Provide the (X, Y) coordinate of the cell's center where the given text is located.  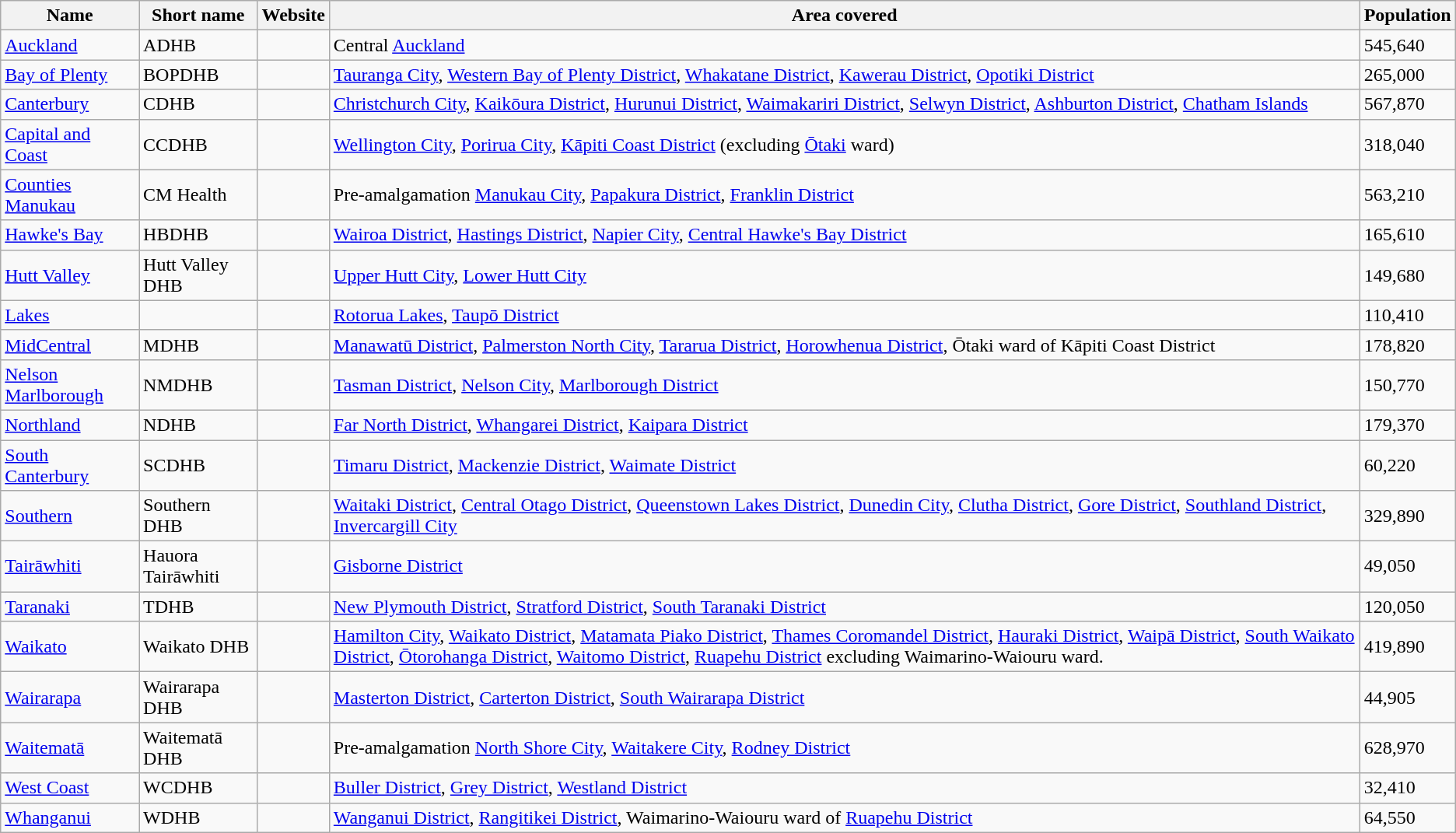
545,640 (1408, 45)
Website (293, 16)
60,220 (1408, 465)
64,550 (1408, 817)
44,905 (1408, 697)
Taranaki (70, 607)
149,680 (1408, 275)
Christchurch City, Kaikōura District, Hurunui District, Waimakariri District, Selwyn District, Ashburton District, Chatham Islands (845, 104)
Upper Hutt City, Lower Hutt City (845, 275)
32,410 (1408, 788)
Counties Manukau (70, 194)
WCDHB (198, 788)
Wellington City, Porirua City, Kāpiti Coast District (excluding Ōtaki ward) (845, 145)
MDHB (198, 345)
Tasman District, Nelson City, Marlborough District (845, 384)
Area covered (845, 16)
Central Auckland (845, 45)
Timaru District, Mackenzie District, Waimate District (845, 465)
150,770 (1408, 384)
Tairāwhiti (70, 566)
NMDHB (198, 384)
New Plymouth District, Stratford District, South Taranaki District (845, 607)
Rotorua Lakes, Taupō District (845, 315)
BOPDHB (198, 75)
CCDHB (198, 145)
Canterbury (70, 104)
Lakes (70, 315)
Whanganui (70, 817)
419,890 (1408, 647)
Wairarapa DHB (198, 697)
120,050 (1408, 607)
Hutt Valley (70, 275)
Hauora Tairāwhiti (198, 566)
Wairarapa (70, 697)
Auckland (70, 45)
MidCentral (70, 345)
318,040 (1408, 145)
Northland (70, 425)
329,890 (1408, 516)
Buller District, Grey District, Westland District (845, 788)
WDHB (198, 817)
Wanganui District, Rangitikei District, Waimarino-Waiouru ward of Ruapehu District (845, 817)
110,410 (1408, 315)
CM Health (198, 194)
Capital and Coast (70, 145)
Short name (198, 16)
Waitematā DHB (198, 748)
Name (70, 16)
Southern (70, 516)
Nelson Marlborough (70, 384)
Waikato DHB (198, 647)
Waitematā (70, 748)
Population (1408, 16)
Wairoa District, Hastings District, Napier City, Central Hawke's Bay District (845, 235)
49,050 (1408, 566)
HBDHB (198, 235)
South Canterbury (70, 465)
NDHB (198, 425)
Hutt Valley DHB (198, 275)
Far North District, Whangarei District, Kaipara District (845, 425)
West Coast (70, 788)
563,210 (1408, 194)
TDHB (198, 607)
Hawke's Bay (70, 235)
Gisborne District (845, 566)
Masterton District, Carterton District, South Wairarapa District (845, 697)
165,610 (1408, 235)
265,000 (1408, 75)
Pre-amalgamation Manukau City, Papakura District, Franklin District (845, 194)
Pre-amalgamation North Shore City, Waitakere City, Rodney District (845, 748)
628,970 (1408, 748)
Bay of Plenty (70, 75)
ADHB (198, 45)
179,370 (1408, 425)
Tauranga City, Western Bay of Plenty District, Whakatane District, Kawerau District, Opotiki District (845, 75)
178,820 (1408, 345)
567,870 (1408, 104)
CDHB (198, 104)
Waikato (70, 647)
Southern DHB (198, 516)
Manawatū District, Palmerston North City, Tararua District, Horowhenua District, Ōtaki ward of Kāpiti Coast District (845, 345)
SCDHB (198, 465)
